Detect which cell encompasses the target text, then output its (X, Y) center coordinate. 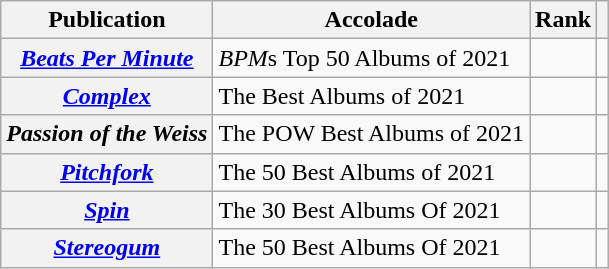
The 30 Best Albums Of 2021 (372, 210)
Accolade (372, 20)
Complex (107, 96)
Spin (107, 210)
Publication (107, 20)
BPMs Top 50 Albums of 2021 (372, 58)
The Best Albums of 2021 (372, 96)
Beats Per Minute (107, 58)
Pitchfork (107, 172)
Stereogum (107, 248)
The POW Best Albums of 2021 (372, 134)
Passion of the Weiss (107, 134)
Rank (564, 20)
The 50 Best Albums Of 2021 (372, 248)
The 50 Best Albums of 2021 (372, 172)
